Return [x, y] of the center of cell containing provided text 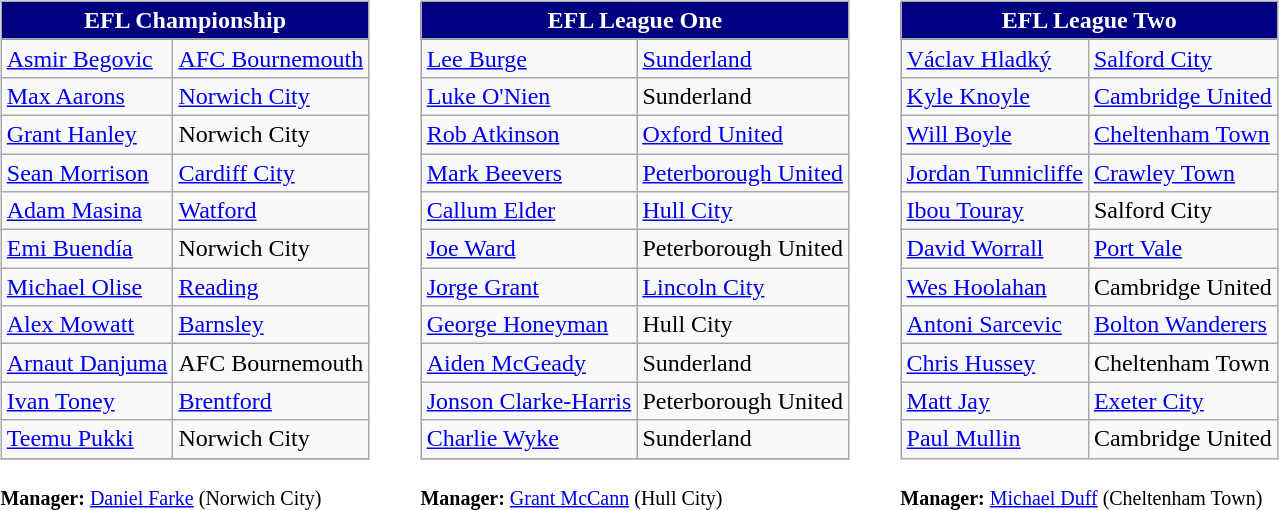
Oxford United [743, 134]
Exeter City [1182, 401]
Max Aarons [87, 96]
Chris Hussey [994, 363]
EFL League Two [1089, 20]
Paul Mullin [994, 439]
Emi Buendía [87, 249]
Mark Beevers [529, 173]
Aiden McGeady [529, 363]
Sean Morrison [87, 173]
Brentford [271, 401]
Reading [271, 287]
Asmir Begovic [87, 58]
Lincoln City [743, 287]
Luke O'Nien [529, 96]
Arnaut Danjuma [87, 363]
Grant Hanley [87, 134]
Teemu Pukki [87, 439]
Barnsley [271, 325]
Michael Olise [87, 287]
Port Vale [1182, 249]
Matt Jay [994, 401]
Cardiff City [271, 173]
EFL League One [634, 20]
Charlie Wyke [529, 439]
Antoni Sarcevic [994, 325]
David Worrall [994, 249]
Jordan Tunnicliffe [994, 173]
Jorge Grant [529, 287]
Rob Atkinson [529, 134]
Kyle Knoyle [994, 96]
Ibou Touray [994, 211]
Jonson Clarke-Harris [529, 401]
Crawley Town [1182, 173]
Callum Elder [529, 211]
Adam Masina [87, 211]
Wes Hoolahan [994, 287]
Joe Ward [529, 249]
EFL Championship [184, 20]
George Honeyman [529, 325]
Watford [271, 211]
Václav Hladký [994, 58]
Will Boyle [994, 134]
Bolton Wanderers [1182, 325]
Ivan Toney [87, 401]
Alex Mowatt [87, 325]
Lee Burge [529, 58]
